Determine the (X, Y) coordinate at the center of the cell enclosing the given text.  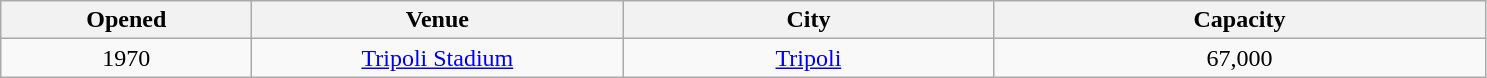
Venue (438, 20)
Tripoli Stadium (438, 58)
67,000 (1240, 58)
1970 (126, 58)
Tripoli (808, 58)
City (808, 20)
Capacity (1240, 20)
Opened (126, 20)
